Detect which cell encompasses the target text, then output its [X, Y] center coordinate. 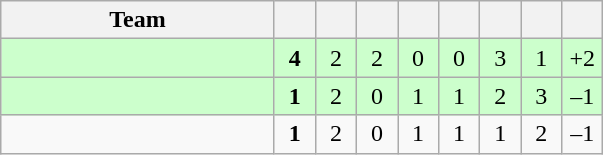
Team [138, 20]
+2 [582, 58]
4 [294, 58]
